Output the (x, y) coordinate of the center of the cell containing the given text.  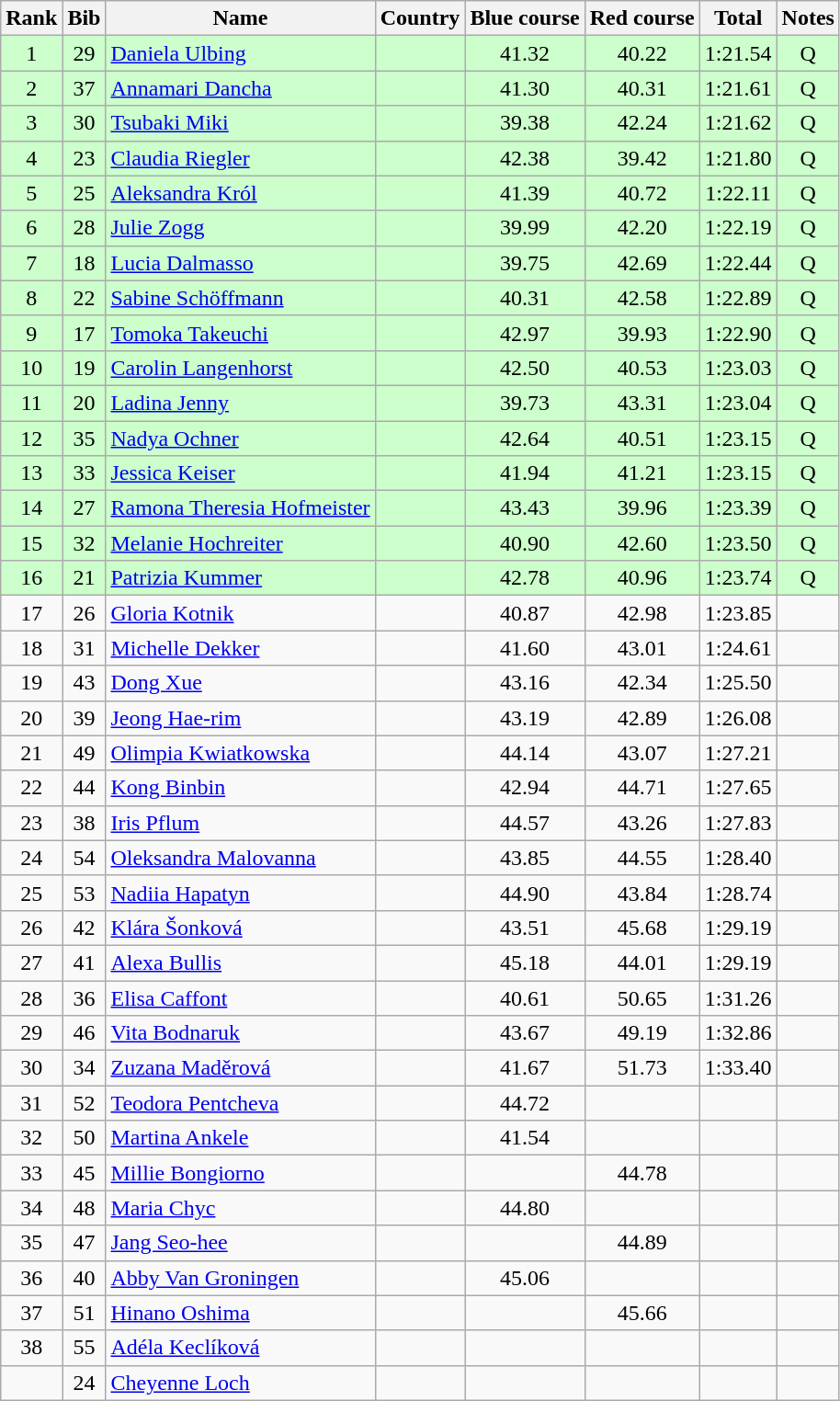
41 (85, 962)
8 (31, 298)
42.24 (641, 123)
Olimpia Kwiatkowska (241, 753)
44.01 (641, 962)
41.67 (525, 1068)
41.30 (525, 88)
Name (241, 18)
42.58 (641, 298)
Maria Chyc (241, 1208)
1:22.19 (738, 228)
1:23.74 (738, 578)
Total (738, 18)
1:22.89 (738, 298)
42.97 (525, 333)
40.51 (641, 439)
44 (85, 788)
Millie Bongiorno (241, 1173)
41.32 (525, 53)
Gloria Kotnik (241, 613)
Annamari Dancha (241, 88)
Ramona Theresia Hofmeister (241, 508)
45.18 (525, 962)
41.39 (525, 193)
1 (31, 53)
Rank (31, 18)
43.67 (525, 1033)
Carolin Langenhorst (241, 368)
1:22.44 (738, 263)
45.06 (525, 1278)
Nadiia Hapatyn (241, 893)
Jang Seo-hee (241, 1243)
43.19 (525, 718)
Country (420, 18)
Abby Van Groningen (241, 1278)
Iris Pflum (241, 823)
45.66 (641, 1313)
1:28.74 (738, 893)
1:32.86 (738, 1033)
Daniela Ulbing (241, 53)
43.85 (525, 858)
39.42 (641, 158)
Klára Šonková (241, 928)
1:23.50 (738, 543)
44.78 (641, 1173)
3 (31, 123)
1:31.26 (738, 997)
44.57 (525, 823)
53 (85, 893)
13 (31, 473)
Patrizia Kummer (241, 578)
Cheyenne Loch (241, 1383)
42.94 (525, 788)
42.60 (641, 543)
1:27.21 (738, 753)
16 (31, 578)
40.61 (525, 997)
51 (85, 1313)
Vita Bodnaruk (241, 1033)
Aleksandra Król (241, 193)
Jessica Keiser (241, 473)
45.68 (641, 928)
Nadya Ochner (241, 439)
Kong Binbin (241, 788)
52 (85, 1103)
39.75 (525, 263)
44.90 (525, 893)
39.73 (525, 403)
42.78 (525, 578)
43.43 (525, 508)
39.38 (525, 123)
42.20 (641, 228)
44.55 (641, 858)
51.73 (641, 1068)
9 (31, 333)
50 (85, 1138)
42 (85, 928)
42.50 (525, 368)
11 (31, 403)
Martina Ankele (241, 1138)
1:21.80 (738, 158)
40.53 (641, 368)
43.01 (641, 648)
42.89 (641, 718)
43.51 (525, 928)
Tsubaki Miki (241, 123)
Tomoka Takeuchi (241, 333)
15 (31, 543)
43 (85, 683)
42.64 (525, 439)
Notes (808, 18)
4 (31, 158)
Red course (641, 18)
Julie Zogg (241, 228)
44.71 (641, 788)
43.31 (641, 403)
Jeong Hae-rim (241, 718)
43.26 (641, 823)
44.89 (641, 1243)
Teodora Pentcheva (241, 1103)
43.16 (525, 683)
1:28.40 (738, 858)
40 (85, 1278)
Dong Xue (241, 683)
1:23.03 (738, 368)
Claudia Riegler (241, 158)
45 (85, 1173)
50.65 (641, 997)
39 (85, 718)
Blue course (525, 18)
1:22.11 (738, 193)
43.84 (641, 893)
14 (31, 508)
Adéla Keclíková (241, 1348)
42.69 (641, 263)
39.96 (641, 508)
40.96 (641, 578)
Ladina Jenny (241, 403)
54 (85, 858)
1:25.50 (738, 683)
44.72 (525, 1103)
Bib (85, 18)
41.94 (525, 473)
1:23.04 (738, 403)
Elisa Caffont (241, 997)
49 (85, 753)
1:23.39 (738, 508)
1:26.08 (738, 718)
42.34 (641, 683)
1:27.65 (738, 788)
1:33.40 (738, 1068)
Alexa Bullis (241, 962)
10 (31, 368)
40.72 (641, 193)
1:22.90 (738, 333)
Lucia Dalmasso (241, 263)
43.07 (641, 753)
1:27.83 (738, 823)
46 (85, 1033)
6 (31, 228)
44.14 (525, 753)
55 (85, 1348)
1:24.61 (738, 648)
Hinano Oshima (241, 1313)
41.54 (525, 1138)
47 (85, 1243)
1:21.61 (738, 88)
39.99 (525, 228)
12 (31, 439)
Oleksandra Malovanna (241, 858)
Melanie Hochreiter (241, 543)
Zuzana Maděrová (241, 1068)
44.80 (525, 1208)
1:23.85 (738, 613)
40.22 (641, 53)
Sabine Schöffmann (241, 298)
40.87 (525, 613)
48 (85, 1208)
1:21.62 (738, 123)
41.60 (525, 648)
Michelle Dekker (241, 648)
42.98 (641, 613)
1:21.54 (738, 53)
39.93 (641, 333)
7 (31, 263)
2 (31, 88)
49.19 (641, 1033)
41.21 (641, 473)
42.38 (525, 158)
40.90 (525, 543)
5 (31, 193)
